Output the [X, Y] coordinate of the center of the cell containing the given text.  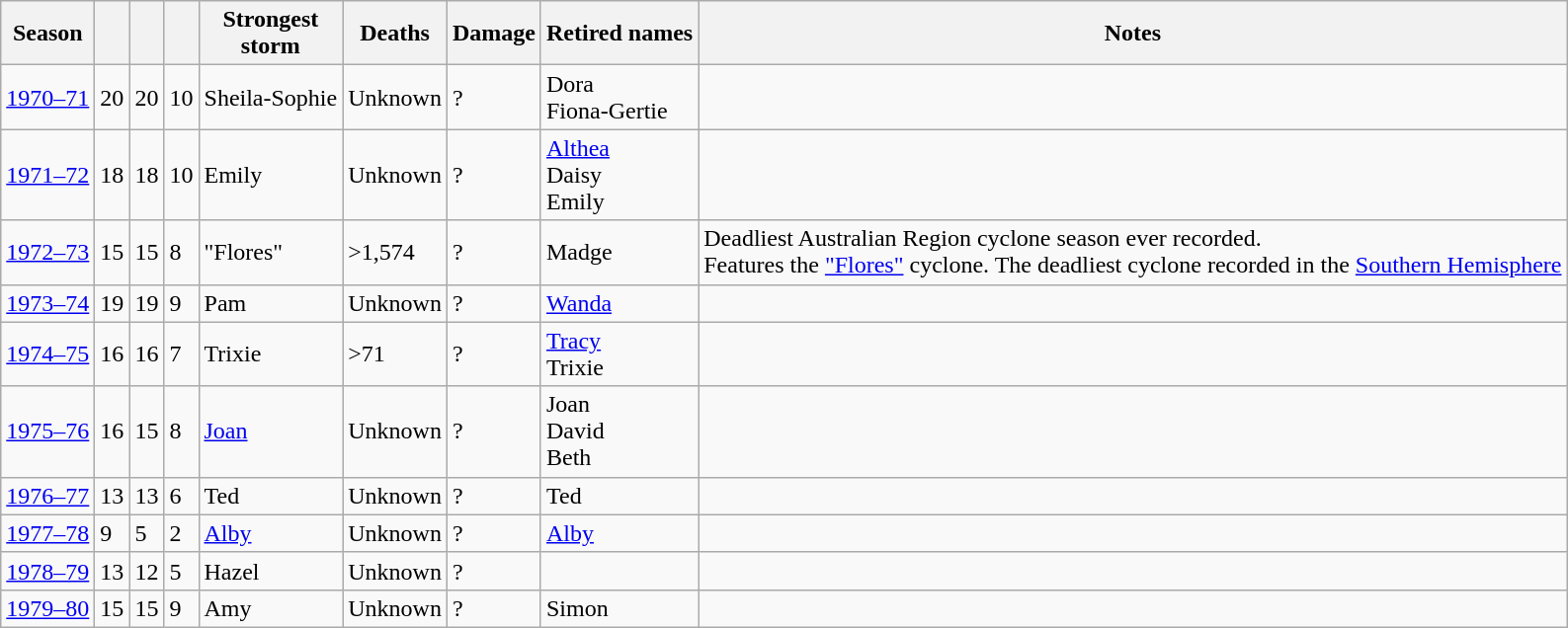
Pam [271, 303]
Notes [1132, 34]
>71 [395, 353]
Wanda [619, 303]
1972–73 [47, 253]
Dora Fiona-Gertie [619, 97]
Damage [494, 34]
Emily [271, 175]
Deadliest Australian Region cyclone season ever recorded. Features the "Flores" cyclone. The deadliest cyclone recorded in the Southern Hemisphere [1132, 253]
Hazel [271, 571]
7 [182, 353]
Joan David Beth [619, 432]
1977–78 [47, 533]
Joan [271, 432]
12 [146, 571]
6 [182, 496]
1978–79 [47, 571]
>1,574 [395, 253]
2 [182, 533]
Althea Daisy Emily [619, 175]
Strongeststorm [271, 34]
Amy [271, 608]
Retired names [619, 34]
"Flores" [271, 253]
Season [47, 34]
Sheila-Sophie [271, 97]
Trixie [271, 353]
Simon [619, 608]
Madge [619, 253]
1979–80 [47, 608]
1970–71 [47, 97]
1975–76 [47, 432]
Tracy Trixie [619, 353]
Deaths [395, 34]
1976–77 [47, 496]
1974–75 [47, 353]
1973–74 [47, 303]
1971–72 [47, 175]
